Return the [X, Y] coordinate for the center point of the cell that contains the specified text.  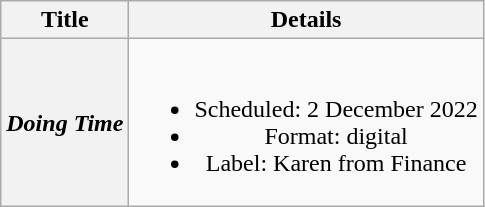
Doing Time [65, 122]
Scheduled: 2 December 2022Format: digitalLabel: Karen from Finance [306, 122]
Details [306, 20]
Title [65, 20]
